Return the [X, Y] coordinate for the center point of the cell that contains the specified text.  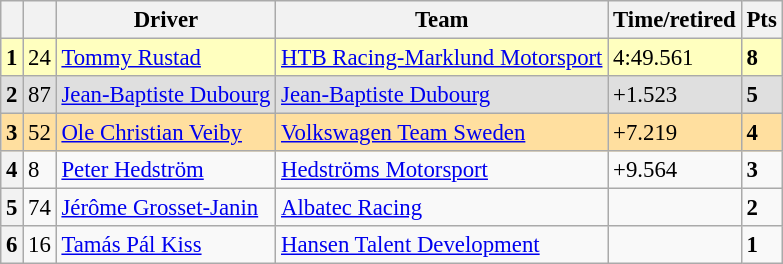
Jérôme Grosset-Janin [166, 208]
Tamás Pál Kiss [166, 245]
Team [442, 20]
6 [12, 245]
+7.219 [674, 133]
HTB Racing-Marklund Motorsport [442, 58]
Hedströms Motorsport [442, 170]
+1.523 [674, 95]
Ole Christian Veiby [166, 133]
4:49.561 [674, 58]
Albatec Racing [442, 208]
16 [40, 245]
87 [40, 95]
Tommy Rustad [166, 58]
Time/retired [674, 20]
Pts [762, 20]
+9.564 [674, 170]
Volkswagen Team Sweden [442, 133]
52 [40, 133]
Peter Hedström [166, 170]
24 [40, 58]
74 [40, 208]
Hansen Talent Development [442, 245]
Driver [166, 20]
